From the cell containing the given text, extract its center point as (x, y) coordinate. 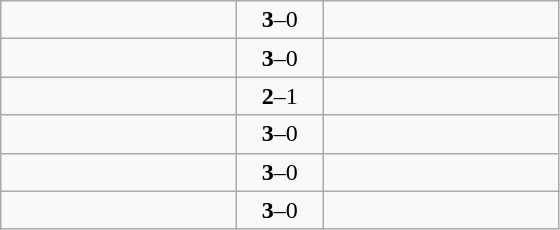
2–1 (280, 96)
